Provide the [x, y] coordinate of the cell's center where the given text is located.  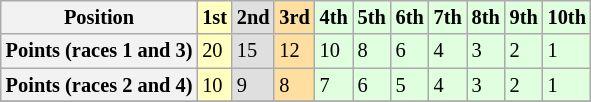
20 [214, 51]
10th [567, 17]
4th [334, 17]
9th [524, 17]
2nd [254, 17]
Points (races 2 and 4) [100, 85]
Position [100, 17]
5th [372, 17]
7 [334, 85]
1st [214, 17]
12 [294, 51]
15 [254, 51]
8th [486, 17]
7th [448, 17]
5 [410, 85]
3rd [294, 17]
6th [410, 17]
Points (races 1 and 3) [100, 51]
9 [254, 85]
